Determine the [x, y] coordinate at the center of the cell enclosing the given text.  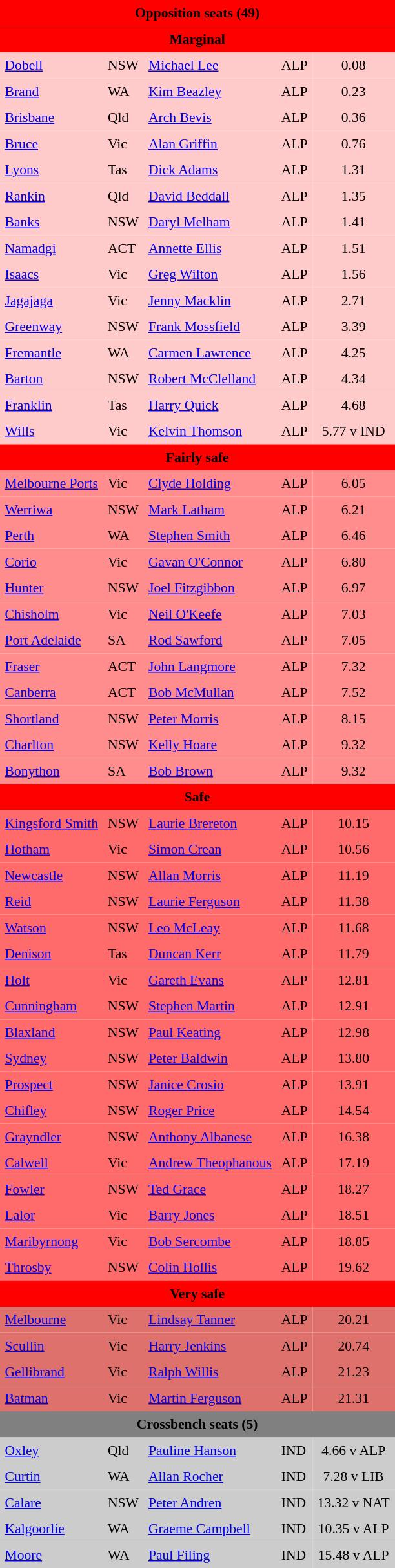
Sydney [52, 1058]
Fraser [52, 666]
Barton [52, 379]
Carmen Lawrence [210, 352]
13.91 [354, 1084]
Andrew Theophanous [210, 1163]
8.15 [354, 718]
Scullin [52, 1345]
6.21 [354, 509]
4.34 [354, 379]
6.80 [354, 561]
Kelly Hoare [210, 745]
Stephen Martin [210, 1006]
6.05 [354, 483]
15.48 v ALP [354, 1554]
Peter Morris [210, 718]
Wills [52, 431]
Bob McMullan [210, 692]
Greenway [52, 327]
Anthony Albanese [210, 1136]
Safe [197, 797]
Greg Wilton [210, 274]
Ted Grace [210, 1189]
10.35 v ALP [354, 1529]
3.39 [354, 327]
17.19 [354, 1163]
Bruce [52, 143]
Werriwa [52, 509]
Very safe [197, 1293]
Kingsford Smith [52, 823]
11.19 [354, 875]
1.31 [354, 170]
12.98 [354, 1032]
Allan Morris [210, 875]
Peter Baldwin [210, 1058]
Leo McLeay [210, 927]
0.08 [354, 65]
Isaacs [52, 274]
7.03 [354, 614]
Barry Jones [210, 1215]
Robert McClelland [210, 379]
Michael Lee [210, 65]
Port Adelaide [52, 640]
12.81 [354, 980]
Melbourne [52, 1320]
6.97 [354, 588]
Kalgoorlie [52, 1529]
1.51 [354, 248]
20.74 [354, 1345]
Lalor [52, 1215]
Shortland [52, 718]
Kim Beazley [210, 91]
14.54 [354, 1111]
Watson [52, 927]
Kelvin Thomson [210, 431]
Clyde Holding [210, 483]
11.79 [354, 954]
Holt [52, 980]
Namadgi [52, 248]
Reid [52, 901]
Bonython [52, 770]
Prospect [52, 1084]
18.85 [354, 1241]
Rod Sawford [210, 640]
Daryl Melham [210, 222]
Opposition seats (49) [197, 13]
7.05 [354, 640]
7.52 [354, 692]
Gellibrand [52, 1372]
David Beddall [210, 196]
Ralph Willis [210, 1372]
Paul Filing [210, 1554]
Jagajaga [52, 300]
1.41 [354, 222]
Oxley [52, 1450]
0.76 [354, 143]
Roger Price [210, 1111]
7.28 v LIB [354, 1476]
Harry Jenkins [210, 1345]
Dobell [52, 65]
Bob Sercombe [210, 1241]
12.91 [354, 1006]
16.38 [354, 1136]
Fowler [52, 1189]
Gavan O'Connor [210, 561]
Frank Mossfield [210, 327]
Blaxland [52, 1032]
Curtin [52, 1476]
5.77 v IND [354, 431]
Simon Crean [210, 849]
Hunter [52, 588]
Banks [52, 222]
4.66 v ALP [354, 1450]
Arch Bevis [210, 117]
10.15 [354, 823]
Annette Ellis [210, 248]
Laurie Ferguson [210, 901]
Denison [52, 954]
21.31 [354, 1398]
Neil O'Keefe [210, 614]
Crossbench seats (5) [197, 1424]
1.56 [354, 274]
20.21 [354, 1320]
Janice Crosio [210, 1084]
4.25 [354, 352]
Melbourne Ports [52, 483]
13.32 v NAT [354, 1502]
Graeme Campbell [210, 1529]
Marginal [197, 39]
11.38 [354, 901]
Peter Andren [210, 1502]
18.27 [354, 1189]
Franklin [52, 405]
Mark Latham [210, 509]
6.46 [354, 536]
Alan Griffin [210, 143]
Gareth Evans [210, 980]
Chisholm [52, 614]
Batman [52, 1398]
Perth [52, 536]
13.80 [354, 1058]
11.68 [354, 927]
Newcastle [52, 875]
Moore [52, 1554]
Fremantle [52, 352]
Brand [52, 91]
2.71 [354, 300]
Charlton [52, 745]
Allan Rocher [210, 1476]
Laurie Brereton [210, 823]
Corio [52, 561]
Cunningham [52, 1006]
19.62 [354, 1267]
Duncan Kerr [210, 954]
Paul Keating [210, 1032]
Lindsay Tanner [210, 1320]
4.68 [354, 405]
Calwell [52, 1163]
10.56 [354, 849]
0.36 [354, 117]
Martin Ferguson [210, 1398]
7.32 [354, 666]
Calare [52, 1502]
Jenny Macklin [210, 300]
1.35 [354, 196]
Pauline Hanson [210, 1450]
0.23 [354, 91]
Bob Brown [210, 770]
Grayndler [52, 1136]
Lyons [52, 170]
Maribyrnong [52, 1241]
Canberra [52, 692]
Joel Fitzgibbon [210, 588]
Hotham [52, 849]
Fairly safe [197, 457]
18.51 [354, 1215]
Rankin [52, 196]
21.23 [354, 1372]
Colin Hollis [210, 1267]
Stephen Smith [210, 536]
Harry Quick [210, 405]
Chifley [52, 1111]
Brisbane [52, 117]
Throsby [52, 1267]
John Langmore [210, 666]
Dick Adams [210, 170]
